Capture the cell that displays the provided text and extract its (X, Y) central coordinate. 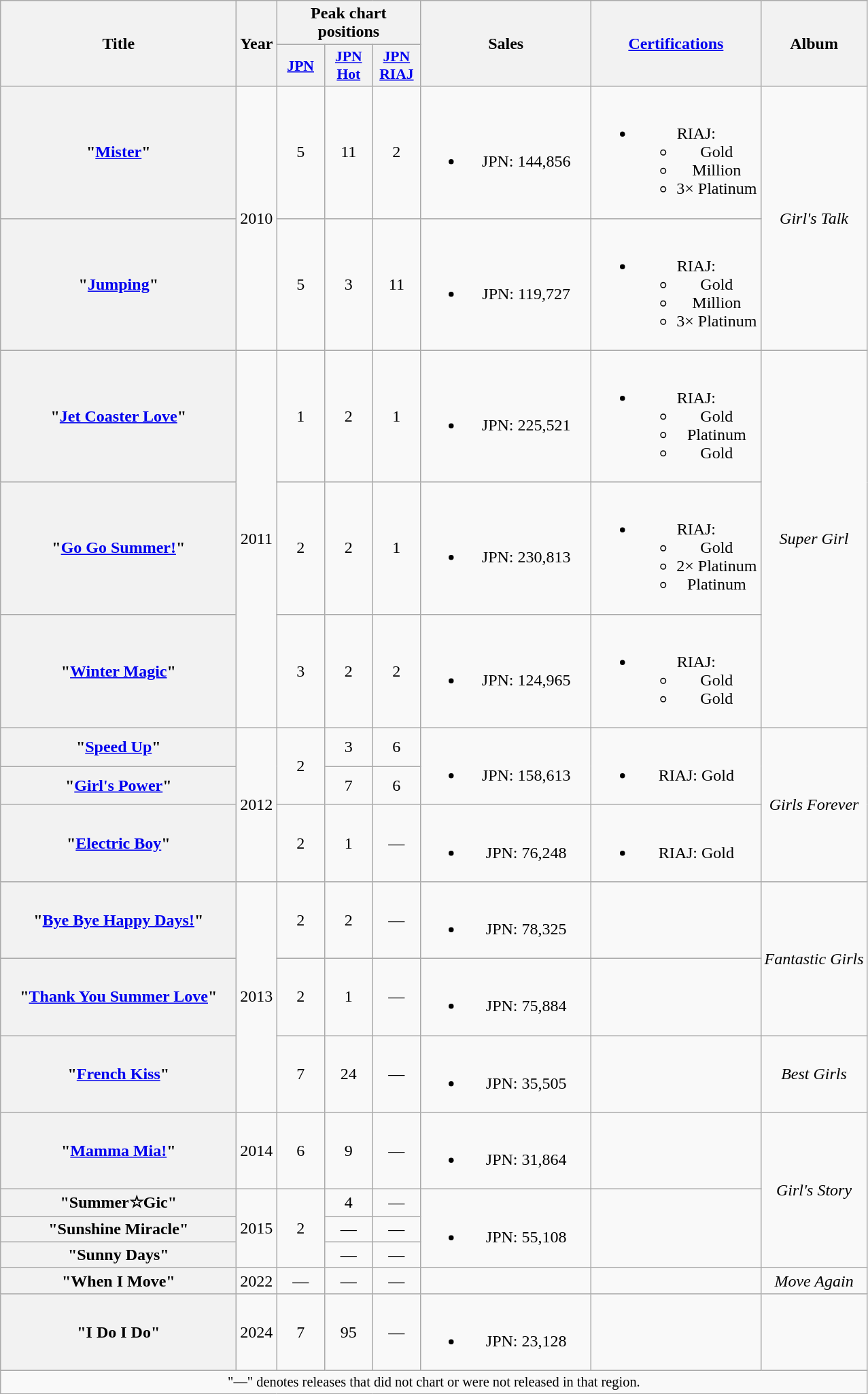
"Jumping" (118, 284)
"I Do I Do" (118, 1331)
JPN: 225,521 (506, 416)
Sales (506, 44)
9 (348, 1151)
Fantastic Girls (814, 958)
"Sunny Days" (118, 1255)
"—" denotes releases that did not chart or were not released in that region. (434, 1382)
"French Kiss" (118, 1073)
2010 (257, 218)
JPN Hot (348, 65)
"Electric Boy" (118, 843)
JPN: 23,128 (506, 1331)
Title (118, 44)
2013 (257, 997)
RIAJ:Gold Platinum Gold (676, 416)
"When I Move" (118, 1280)
"Summer☆Gic" (118, 1203)
2011 (257, 539)
JPN: 158,613 (506, 766)
"Winter Magic" (118, 670)
JPN: 76,248 (506, 843)
2014 (257, 1151)
JPN: 75,884 (506, 997)
JPN (300, 65)
"Speed Up" (118, 747)
Girl's Talk (814, 218)
2022 (257, 1280)
"Mamma Mia!" (118, 1151)
RIAJ:Gold Gold (676, 670)
2015 (257, 1229)
Album (814, 44)
"Bye Bye Happy Days!" (118, 919)
Peak chart positions (349, 23)
Girl's Story (814, 1190)
2012 (257, 804)
24 (348, 1073)
JPN: 119,727 (506, 284)
"Thank You Summer Love" (118, 997)
JPN: 230,813 (506, 548)
"Girl's Power" (118, 786)
4 (348, 1203)
JPN: 78,325 (506, 919)
JPN RIAJ (397, 65)
Move Again (814, 1280)
2024 (257, 1331)
Year (257, 44)
Super Girl (814, 539)
"Go Go Summer!" (118, 548)
Certifications (676, 44)
RIAJ:Gold 2× Platinum Platinum (676, 548)
Best Girls (814, 1073)
95 (348, 1331)
JPN: 144,856 (506, 152)
JPN: 35,505 (506, 1073)
Girls Forever (814, 804)
JPN: 124,965 (506, 670)
JPN: 31,864 (506, 1151)
JPN: 55,108 (506, 1229)
"Sunshine Miracle" (118, 1229)
"Jet Coaster Love" (118, 416)
"Mister" (118, 152)
